Capture the cell that displays the provided text and extract its [x, y] central coordinate. 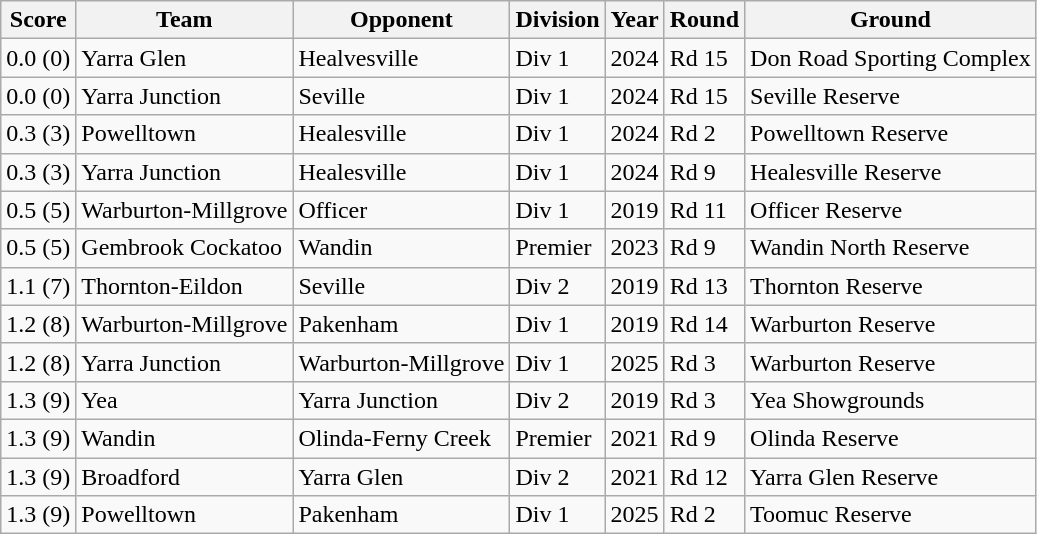
Olinda Reserve [891, 438]
Yarra Glen Reserve [891, 477]
Thornton Reserve [891, 286]
Ground [891, 20]
Healesville Reserve [891, 172]
Officer Reserve [891, 210]
Don Road Sporting Complex [891, 58]
Thornton-Eildon [184, 286]
Yea [184, 400]
Year [634, 20]
Score [38, 20]
Rd 12 [704, 477]
Opponent [402, 20]
Rd 14 [704, 324]
Rd 11 [704, 210]
Seville Reserve [891, 96]
Powelltown Reserve [891, 134]
Healvesville [402, 58]
Olinda-Ferny Creek [402, 438]
Team [184, 20]
Toomuc Reserve [891, 515]
Rd 13 [704, 286]
Gembrook Cockatoo [184, 248]
2023 [634, 248]
Division [558, 20]
Broadford [184, 477]
Round [704, 20]
Yea Showgrounds [891, 400]
Officer [402, 210]
1.1 (7) [38, 286]
Wandin North Reserve [891, 248]
